Pinpoint the cell where the given text exists, returning its (X, Y) midpoint coordinate. 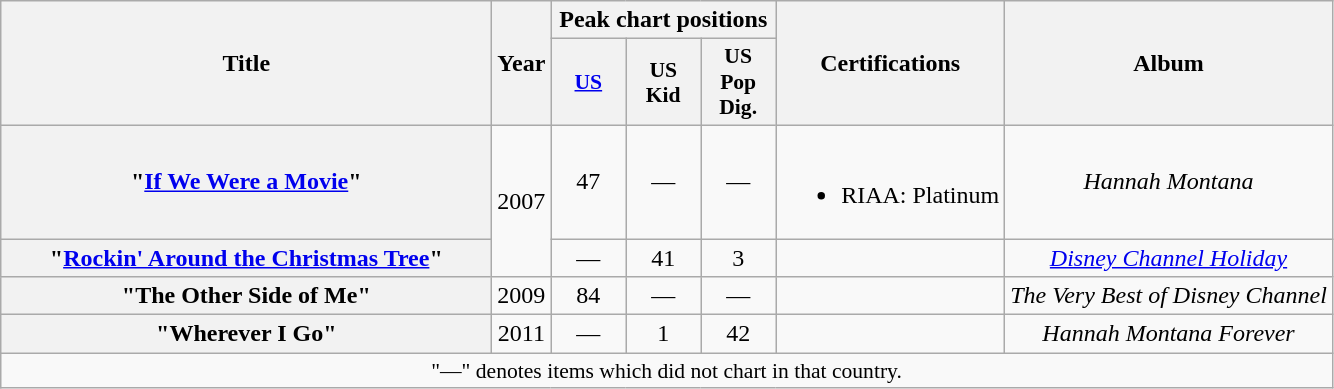
"—" denotes items which did not chart in that country. (667, 371)
Hannah Montana (1169, 182)
Hannah Montana Forever (1169, 334)
42 (738, 334)
2011 (522, 334)
47 (588, 182)
84 (588, 296)
"Rockin' Around the Christmas Tree" (246, 257)
41 (664, 257)
The Very Best of Disney Channel (1169, 296)
Certifications (890, 64)
USPop Dig. (738, 82)
US (588, 82)
RIAA: Platinum (890, 182)
2009 (522, 296)
2007 (522, 200)
Album (1169, 64)
Year (522, 64)
Disney Channel Holiday (1169, 257)
3 (738, 257)
Title (246, 64)
Peak chart positions (664, 20)
"If We Were a Movie" (246, 182)
1 (664, 334)
"The Other Side of Me" (246, 296)
"Wherever I Go" (246, 334)
USKid (664, 82)
